From the cell containing the given text, extract its center point as (X, Y) coordinate. 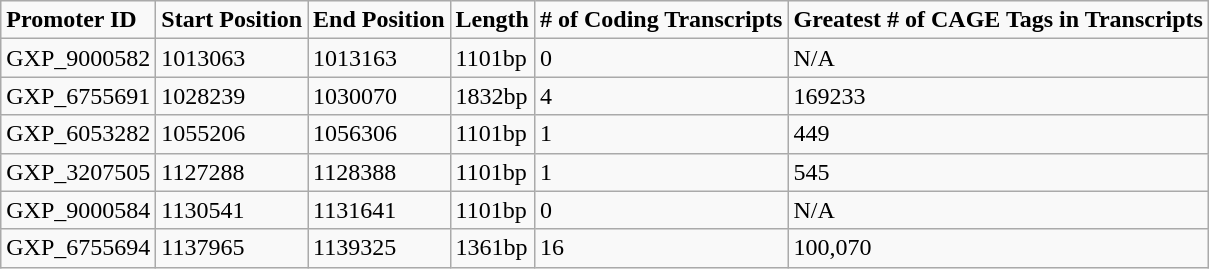
1832bp (492, 96)
4 (661, 96)
GXP_6755691 (78, 96)
1028239 (232, 96)
1013063 (232, 58)
1137965 (232, 248)
1131641 (379, 210)
Start Position (232, 20)
End Position (379, 20)
1128388 (379, 172)
1056306 (379, 134)
Length (492, 20)
1013163 (379, 58)
# of Coding Transcripts (661, 20)
Promoter ID (78, 20)
1139325 (379, 248)
Greatest # of CAGE Tags in Transcripts (998, 20)
169233 (998, 96)
GXP_9000584 (78, 210)
1055206 (232, 134)
545 (998, 172)
GXP_6755694 (78, 248)
GXP_9000582 (78, 58)
1127288 (232, 172)
1130541 (232, 210)
GXP_6053282 (78, 134)
100,070 (998, 248)
16 (661, 248)
GXP_3207505 (78, 172)
1030070 (379, 96)
449 (998, 134)
1361bp (492, 248)
